Capture the cell that displays the provided text and extract its (X, Y) central coordinate. 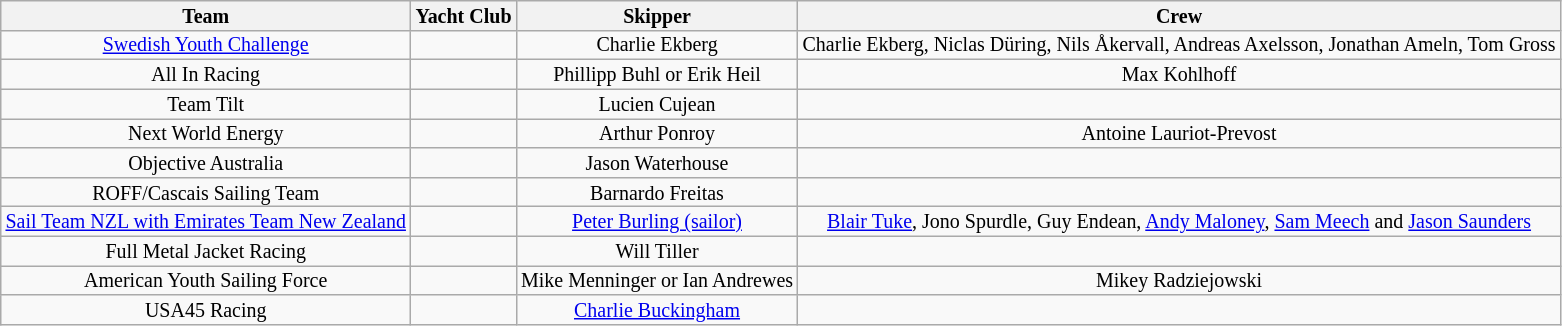
Team Tilt (206, 104)
Objective Australia (206, 162)
Blair Tuke, Jono Spurdle, Guy Endean, Andy Maloney, Sam Meech and Jason Saunders (1179, 222)
All In Racing (206, 74)
Mike Menninger or Ian Andrewes (657, 280)
Peter Burling (sailor) (657, 222)
USA45 Racing (206, 310)
Next World Energy (206, 134)
ROFF/Cascais Sailing Team (206, 192)
Sail Team NZL with Emirates Team New Zealand (206, 222)
Barnardo Freitas (657, 192)
Jason Waterhouse (657, 162)
Team (206, 16)
Lucien Cujean (657, 104)
Skipper (657, 16)
Phillipp Buhl or Erik Heil (657, 74)
Crew (1179, 16)
Max Kohlhoff (1179, 74)
Mikey Radziejowski (1179, 280)
Charlie Buckingham (657, 310)
Will Tiller (657, 252)
Swedish Youth Challenge (206, 46)
Antoine Lauriot-Prevost (1179, 134)
Full Metal Jacket Racing (206, 252)
Arthur Ponroy (657, 134)
Charlie Ekberg (657, 46)
American Youth Sailing Force (206, 280)
Charlie Ekberg, Niclas Düring, Nils Åkervall, Andreas Axelsson, Jonathan Ameln, Tom Gross (1179, 46)
Yacht Club (464, 16)
